Extract the [x, y] coordinate from the center of the cell holding the provided text.  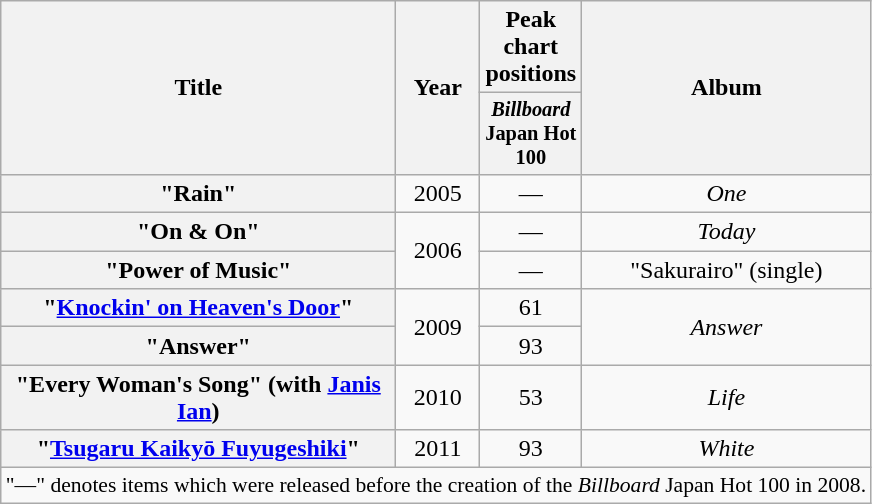
2005 [438, 193]
61 [531, 308]
"—" denotes items which were released before the creation of the Billboard Japan Hot 100 in 2008. [436, 486]
Album [726, 88]
"Rain" [198, 193]
2009 [438, 327]
"Power of Music" [198, 270]
"Every Woman's Song" (with Janis Ian) [198, 398]
Answer [726, 327]
53 [531, 398]
White [726, 449]
2010 [438, 398]
"On & On" [198, 232]
Year [438, 88]
Peak chart positions [531, 47]
Today [726, 232]
One [726, 193]
"Sakurairo" (single) [726, 270]
2006 [438, 251]
Title [198, 88]
2011 [438, 449]
Billboard Japan Hot 100 [531, 134]
"Knockin' on Heaven's Door" [198, 308]
"Answer" [198, 346]
"Tsugaru Kaikyō Fuyugeshiki" [198, 449]
Life [726, 398]
